Scan for the cell matching the given text and deliver its (x, y) coordinate at center. 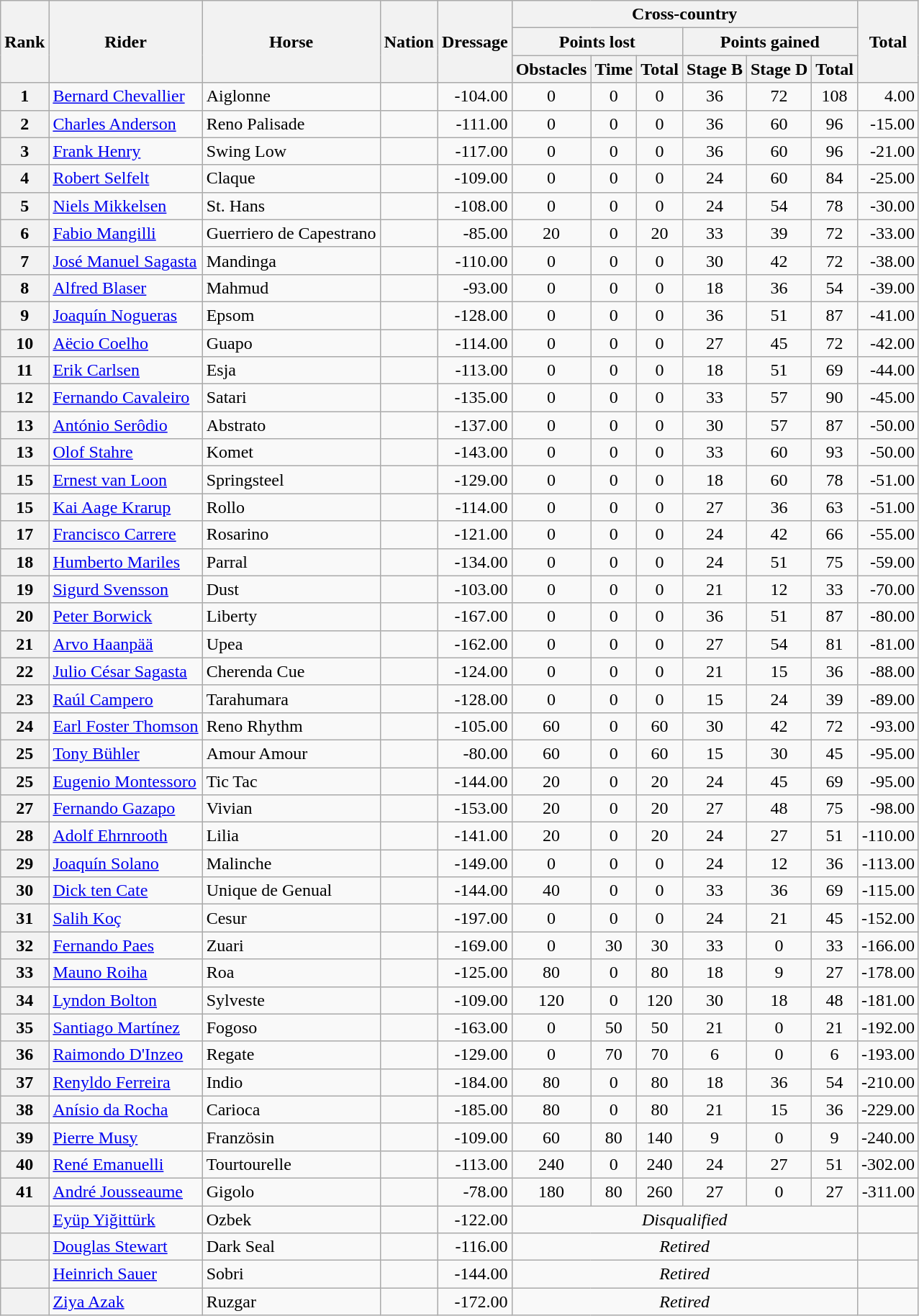
Springsteel (291, 480)
-152.00 (888, 918)
23 (24, 699)
Tarahumara (291, 699)
Erik Carlsen (125, 371)
António Serôdio (125, 425)
Dark Seal (291, 1247)
Points lost (597, 42)
Alfred Blaser (125, 288)
-181.00 (888, 1000)
-143.00 (475, 453)
7 (24, 260)
-302.00 (888, 1164)
Sylveste (291, 1000)
Rollo (291, 507)
-311.00 (888, 1192)
-125.00 (475, 973)
-88.00 (888, 671)
Sobri (291, 1274)
Stage D (779, 69)
Heinrich Sauer (125, 1274)
Liberty (291, 617)
Charles Anderson (125, 124)
Fabio Mangilli (125, 233)
34 (24, 1000)
Tony Bühler (125, 753)
-169.00 (475, 945)
35 (24, 1027)
-70.00 (888, 589)
Sigurd Svensson (125, 589)
140 (660, 1137)
Olof Stahre (125, 453)
-15.00 (888, 124)
Guapo (291, 343)
Raúl Campero (125, 699)
3 (24, 151)
28 (24, 836)
Mauno Roiha (125, 973)
Renyldo Ferreira (125, 1082)
-137.00 (475, 425)
81 (835, 644)
Zuari (291, 945)
Epsom (291, 315)
90 (835, 398)
-162.00 (475, 644)
41 (24, 1192)
Cesur (291, 918)
Amour Amour (291, 753)
Regate (291, 1055)
St. Hans (291, 206)
37 (24, 1082)
Lilia (291, 836)
Unique de Genual (291, 891)
38 (24, 1109)
22 (24, 671)
-240.00 (888, 1137)
-42.00 (888, 343)
Roa (291, 973)
Swing Low (291, 151)
Dick ten Cate (125, 891)
Aëcio Coelho (125, 343)
Französin (291, 1137)
Fernando Paes (125, 945)
1 (24, 96)
66 (835, 535)
Salih Koç (125, 918)
-108.00 (475, 206)
René Emanuelli (125, 1164)
-38.00 (888, 260)
-59.00 (888, 562)
Humberto Mariles (125, 562)
-210.00 (888, 1082)
11 (24, 371)
-104.00 (475, 96)
Mandinga (291, 260)
Raimondo D'Inzeo (125, 1055)
-197.00 (475, 918)
Ozbek (291, 1220)
Points gained (770, 42)
108 (835, 96)
29 (24, 863)
-25.00 (888, 178)
-153.00 (475, 809)
Anísio da Rocha (125, 1109)
-103.00 (475, 589)
Parral (291, 562)
Adolf Ehrnrooth (125, 836)
-193.00 (888, 1055)
Dressage (475, 42)
André Jousseaume (125, 1192)
Fernando Cavaleiro (125, 398)
Rider (125, 42)
Reno Palisade (291, 124)
-134.00 (475, 562)
Julio César Sagasta (125, 671)
Nation (409, 42)
Tourtourelle (291, 1164)
84 (835, 178)
-39.00 (888, 288)
Abstrato (291, 425)
-111.00 (475, 124)
Bernard Chevallier (125, 96)
-55.00 (888, 535)
-124.00 (475, 671)
-121.00 (475, 535)
4 (24, 178)
Francisco Carrere (125, 535)
Santiago Martínez (125, 1027)
Joaquín Nogueras (125, 315)
-172.00 (475, 1302)
Vivian (291, 809)
Dust (291, 589)
Rosarino (291, 535)
Fogoso (291, 1027)
-163.00 (475, 1027)
Esja (291, 371)
19 (24, 589)
José Manuel Sagasta (125, 260)
Indio (291, 1082)
-166.00 (888, 945)
Joaquín Solano (125, 863)
-85.00 (475, 233)
-33.00 (888, 233)
63 (835, 507)
Robert Selfelt (125, 178)
Rank (24, 42)
93 (835, 453)
Cherenda Cue (291, 671)
-115.00 (888, 891)
Frank Henry (125, 151)
-167.00 (475, 617)
-185.00 (475, 1109)
-41.00 (888, 315)
Obstacles (551, 69)
Carioca (291, 1109)
Guerriero de Capestrano (291, 233)
-105.00 (475, 726)
Arvo Haanpää (125, 644)
Stage B (714, 69)
Eyüp Yiğittürk (125, 1220)
-178.00 (888, 973)
2 (24, 124)
-184.00 (475, 1082)
Komet (291, 453)
Fernando Gazapo (125, 809)
31 (24, 918)
Disqualified (684, 1220)
-192.00 (888, 1027)
8 (24, 288)
-122.00 (475, 1220)
Kai Aage Krarup (125, 507)
Ziya Azak (125, 1302)
-21.00 (888, 151)
Claque (291, 178)
-149.00 (475, 863)
Upea (291, 644)
-89.00 (888, 699)
-135.00 (475, 398)
Earl Foster Thomson (125, 726)
Gigolo (291, 1192)
32 (24, 945)
Lyndon Bolton (125, 1000)
Peter Borwick (125, 617)
Horse (291, 42)
Satari (291, 398)
Time (614, 69)
17 (24, 535)
4.00 (888, 96)
180 (551, 1192)
Cross-country (684, 14)
10 (24, 343)
Malinche (291, 863)
-229.00 (888, 1109)
-30.00 (888, 206)
Eugenio Montessoro (125, 781)
260 (660, 1192)
Mahmud (291, 288)
Aiglonne (291, 96)
Douglas Stewart (125, 1247)
-78.00 (475, 1192)
-44.00 (888, 371)
5 (24, 206)
-117.00 (475, 151)
-116.00 (475, 1247)
Tic Tac (291, 781)
-81.00 (888, 644)
-45.00 (888, 398)
Reno Rhythm (291, 726)
Niels Mikkelsen (125, 206)
-98.00 (888, 809)
Pierre Musy (125, 1137)
Ruzgar (291, 1302)
Ernest van Loon (125, 480)
-141.00 (475, 836)
